Extract the [X, Y] coordinate from the center of the cell holding the provided text.  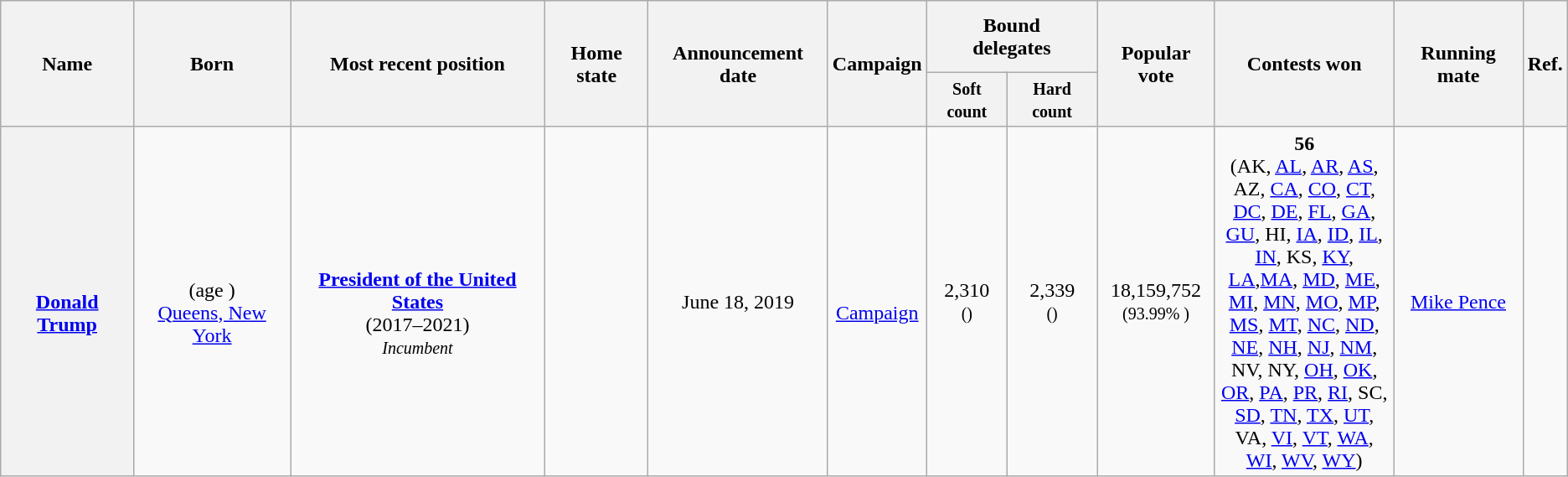
Mike Pence [1458, 301]
Most recent position [418, 64]
Bounddelegates [1012, 37]
Born [213, 64]
Hard count [1052, 99]
Donald Trump [67, 301]
Running mate [1458, 64]
(age )Queens, New York [213, 301]
Contests won [1304, 64]
2,310 () [967, 301]
2,339 () [1052, 301]
June 18, 2019 [738, 301]
President of the United States(2017–2021)Incumbent [418, 301]
Home state [596, 64]
18,159,752(93.99% ) [1156, 301]
Announcement date [738, 64]
Name [67, 64]
Ref. [1545, 64]
Soft count [967, 99]
Popular vote [1156, 64]
